Identify which cell holds the provided text, then report its [x, y] central coordinate. 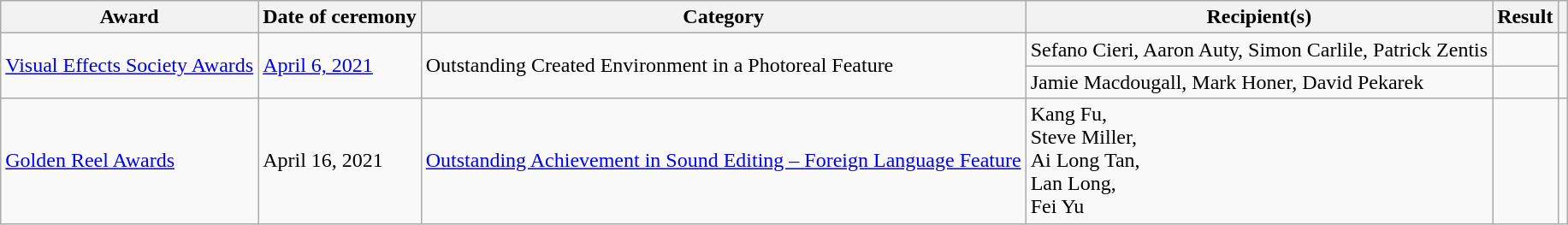
Award [130, 17]
Outstanding Achievement in Sound Editing – Foreign Language Feature [724, 161]
Outstanding Created Environment in a Photoreal Feature [724, 66]
Jamie Macdougall, Mark Honer, David Pekarek [1259, 82]
Date of ceremony [340, 17]
Golden Reel Awards [130, 161]
Visual Effects Society Awards [130, 66]
Sefano Cieri, Aaron Auty, Simon Carlile, Patrick Zentis [1259, 50]
April 6, 2021 [340, 66]
Result [1525, 17]
Recipient(s) [1259, 17]
Kang Fu,Steve Miller,Ai Long Tan,Lan Long,Fei Yu [1259, 161]
Category [724, 17]
April 16, 2021 [340, 161]
